Scan for the cell matching the given text and deliver its (x, y) coordinate at center. 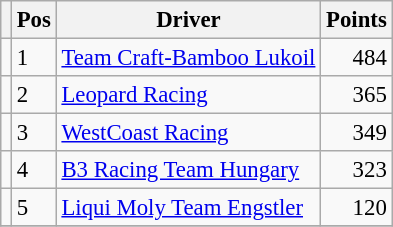
Leopard Racing (188, 95)
WestCoast Racing (188, 133)
1 (34, 58)
484 (356, 58)
2 (34, 95)
Pos (34, 20)
120 (356, 208)
Team Craft-Bamboo Lukoil (188, 58)
349 (356, 133)
323 (356, 170)
365 (356, 95)
4 (34, 170)
3 (34, 133)
Liqui Moly Team Engstler (188, 208)
Driver (188, 20)
5 (34, 208)
Points (356, 20)
B3 Racing Team Hungary (188, 170)
